Extract the [x, y] coordinate from the center of the cell holding the provided text.  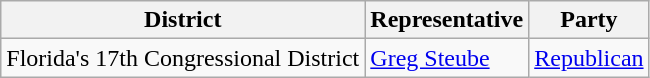
Greg Steube [447, 58]
Florida's 17th Congressional District [183, 58]
Party [589, 20]
Representative [447, 20]
District [183, 20]
Republican [589, 58]
